From the cell containing the given text, extract its center point as [x, y] coordinate. 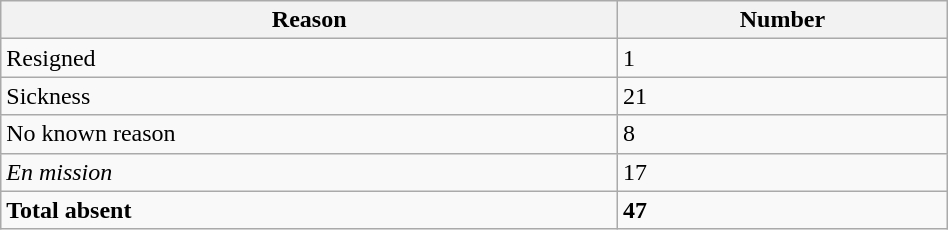
8 [783, 134]
Reason [310, 20]
En mission [310, 172]
17 [783, 172]
Number [783, 20]
Resigned [310, 58]
No known reason [310, 134]
Sickness [310, 96]
1 [783, 58]
21 [783, 96]
47 [783, 210]
Total absent [310, 210]
